Search for the cell housing the specified text and yield its (x, y) center coordinate. 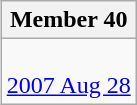
Member 40 (68, 20)
2007 Aug 28 (68, 72)
